Output the (X, Y) coordinate of the center of the cell containing the given text.  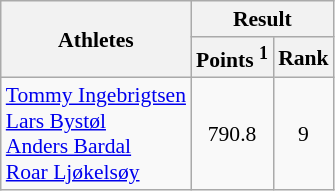
Tommy IngebrigtsenLars BystølAnders BardalRoar Ljøkelsøy (96, 134)
Rank (304, 58)
Result (262, 19)
790.8 (232, 134)
9 (304, 134)
Athletes (96, 40)
Points 1 (232, 58)
